Determine the [X, Y] coordinate at the center of the cell enclosing the given text.  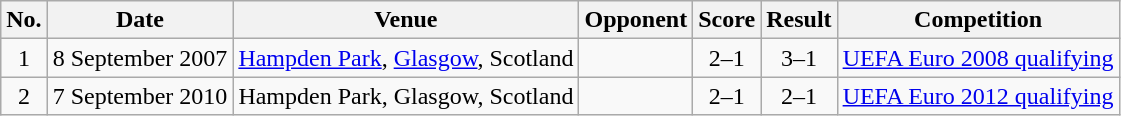
2 [24, 96]
Competition [978, 20]
UEFA Euro 2008 qualifying [978, 58]
Result [799, 20]
1 [24, 58]
7 September 2010 [140, 96]
No. [24, 20]
UEFA Euro 2012 qualifying [978, 96]
3–1 [799, 58]
Venue [406, 20]
Date [140, 20]
Opponent [636, 20]
Score [727, 20]
8 September 2007 [140, 58]
